Determine the (x, y) coordinate at the center of the cell enclosing the given text.  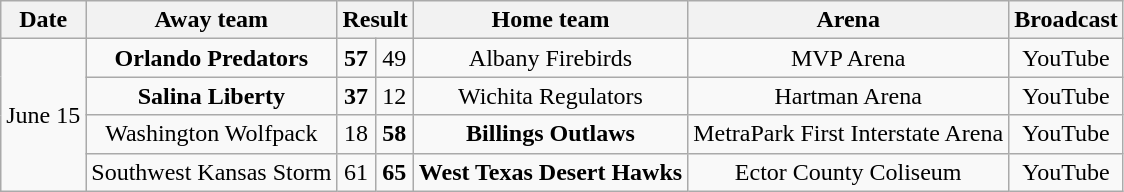
18 (356, 134)
MVP Arena (848, 58)
Ector County Coliseum (848, 172)
MetraPark First Interstate Arena (848, 134)
Result (375, 20)
Hartman Arena (848, 96)
June 15 (44, 115)
Home team (550, 20)
49 (394, 58)
Away team (212, 20)
Wichita Regulators (550, 96)
Salina Liberty (212, 96)
37 (356, 96)
Broadcast (1066, 20)
Orlando Predators (212, 58)
61 (356, 172)
58 (394, 134)
West Texas Desert Hawks (550, 172)
12 (394, 96)
Billings Outlaws (550, 134)
Arena (848, 20)
65 (394, 172)
Date (44, 20)
Washington Wolfpack (212, 134)
57 (356, 58)
Southwest Kansas Storm (212, 172)
Albany Firebirds (550, 58)
